Return [X, Y] of the center of cell containing provided text 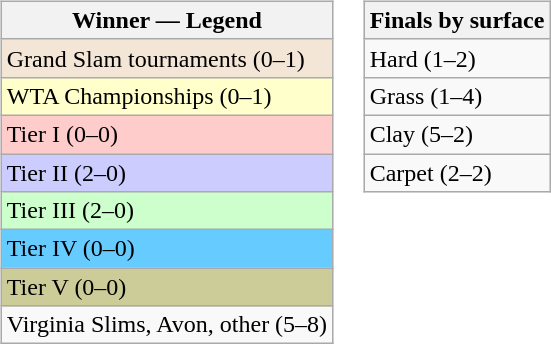
Tier V (0–0) [166, 287]
Finals by surface [457, 20]
Grand Slam tournaments (0–1) [166, 58]
Hard (1–2) [457, 58]
Carpet (2–2) [457, 173]
Clay (5–2) [457, 134]
WTA Championships (0–1) [166, 96]
Grass (1–4) [457, 96]
Winner — Legend [166, 20]
Tier III (2–0) [166, 211]
Tier I (0–0) [166, 134]
Tier II (2–0) [166, 173]
Virginia Slims, Avon, other (5–8) [166, 325]
Tier IV (0–0) [166, 249]
